Return the [X, Y] coordinate for the center point of the cell that contains the specified text.  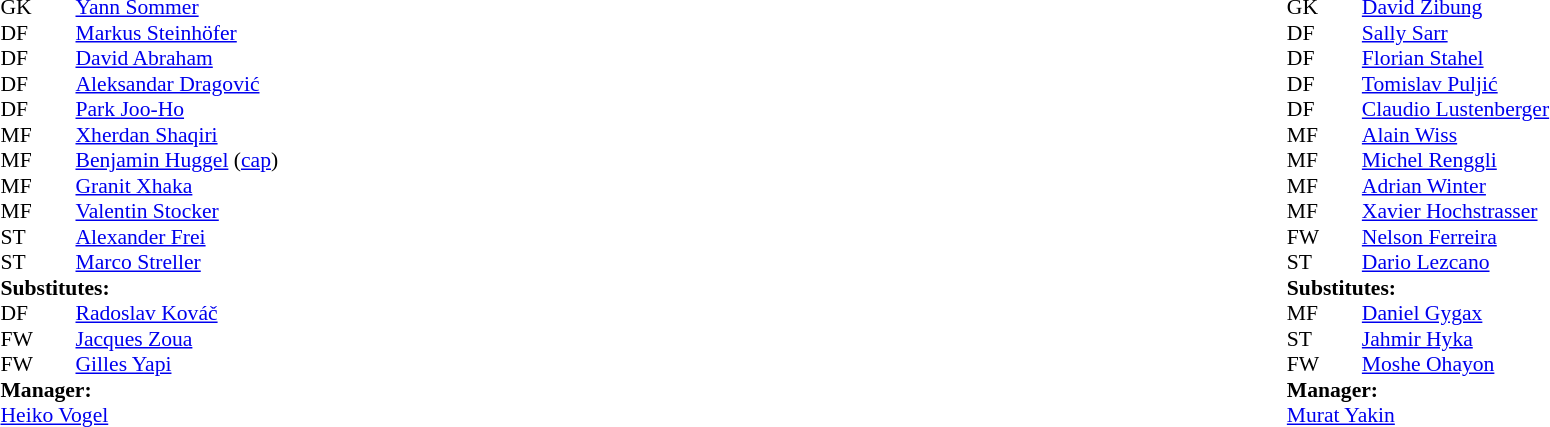
Park Joo-Ho [178, 109]
Benjamin Huggel (cap) [178, 161]
Xherdan Shaqiri [178, 135]
Nelson Ferreira [1456, 237]
Tomislav Puljić [1456, 84]
Markus Steinhöfer [178, 33]
Daniel Gygax [1456, 313]
Granit Xhaka [178, 186]
Michel Renggli [1456, 161]
David Abraham [178, 59]
Florian Stahel [1456, 59]
Aleksandar Dragović [178, 84]
Moshe Ohayon [1456, 365]
Sally Sarr [1456, 33]
Xavier Hochstrasser [1456, 211]
Alexander Frei [178, 237]
Radoslav Kováč [178, 313]
Jahmir Hyka [1456, 339]
Adrian Winter [1456, 186]
Gilles Yapi [178, 365]
Alain Wiss [1456, 135]
Jacques Zoua [178, 339]
Claudio Lustenberger [1456, 109]
Valentin Stocker [178, 211]
Dario Lezcano [1456, 263]
Marco Streller [178, 263]
